Search for the cell housing the specified text and yield its [X, Y] center coordinate. 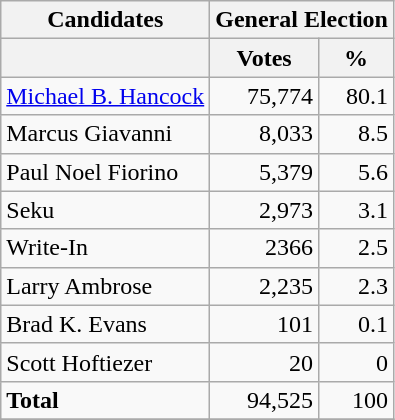
Votes [264, 58]
Write-In [106, 248]
Michael B. Hancock [106, 96]
5.6 [356, 172]
0.1 [356, 324]
2.3 [356, 286]
8.5 [356, 134]
% [356, 58]
Paul Noel Fiorino [106, 172]
Larry Ambrose [106, 286]
Candidates [106, 20]
100 [356, 400]
75,774 [264, 96]
20 [264, 362]
80.1 [356, 96]
Brad K. Evans [106, 324]
3.1 [356, 210]
Marcus Giavanni [106, 134]
94,525 [264, 400]
2.5 [356, 248]
2,235 [264, 286]
0 [356, 362]
8,033 [264, 134]
5,379 [264, 172]
Seku [106, 210]
Scott Hoftiezer [106, 362]
Total [106, 400]
2366 [264, 248]
101 [264, 324]
2,973 [264, 210]
General Election [302, 20]
